Search for the cell housing the specified text and yield its [X, Y] center coordinate. 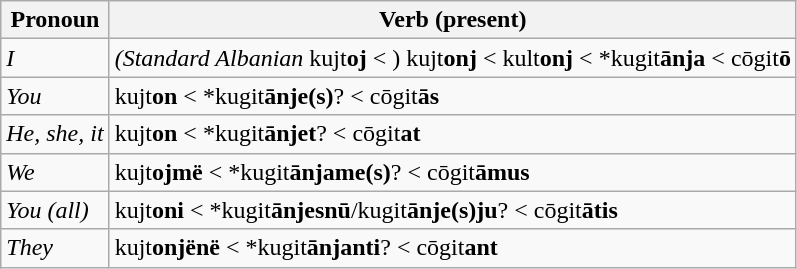
You [55, 96]
kujton < *kugitānjet? < cōgitat [452, 134]
You (all) [55, 210]
kujtojmë < *kugitānjame(s)? < cōgitāmus [452, 172]
Verb (present) [452, 20]
kujton < *kugitānje(s)? < cōgitās [452, 96]
We [55, 172]
(Standard Albanian kujtoj < ) kujtonj < kultonj < *kugitānja < cōgitō [452, 58]
kujtoni < *kugitānjesnū/kugitānje(s)ju? < cōgitātis [452, 210]
kujtonjënë < *kugitānjanti? < cōgitant [452, 248]
Pronoun [55, 20]
He, she, it [55, 134]
I [55, 58]
They [55, 248]
